Extract the (x, y) coordinate from the center of the cell holding the provided text.  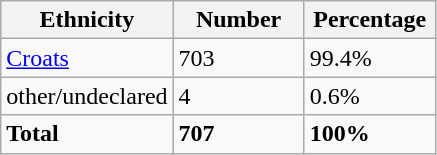
703 (238, 58)
Ethnicity (87, 20)
100% (370, 134)
Number (238, 20)
4 (238, 96)
Percentage (370, 20)
Croats (87, 58)
0.6% (370, 96)
other/undeclared (87, 96)
99.4% (370, 58)
707 (238, 134)
Total (87, 134)
